Return the [x, y] coordinate for the center point of the cell that contains the specified text.  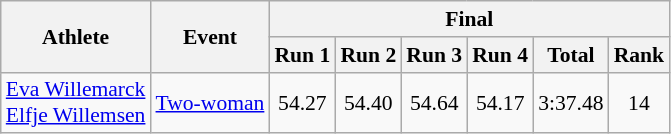
Total [570, 55]
54.17 [500, 102]
Two-woman [210, 102]
54.40 [368, 102]
Run 4 [500, 55]
Eva WillemarckElfje Willemsen [76, 102]
Rank [640, 55]
3:37.48 [570, 102]
Run 2 [368, 55]
14 [640, 102]
Run 3 [434, 55]
Event [210, 36]
54.27 [302, 102]
Final [469, 19]
Run 1 [302, 55]
Athlete [76, 36]
54.64 [434, 102]
